Find where the given text appears and provide that cell's center as [X, Y] coordinate. 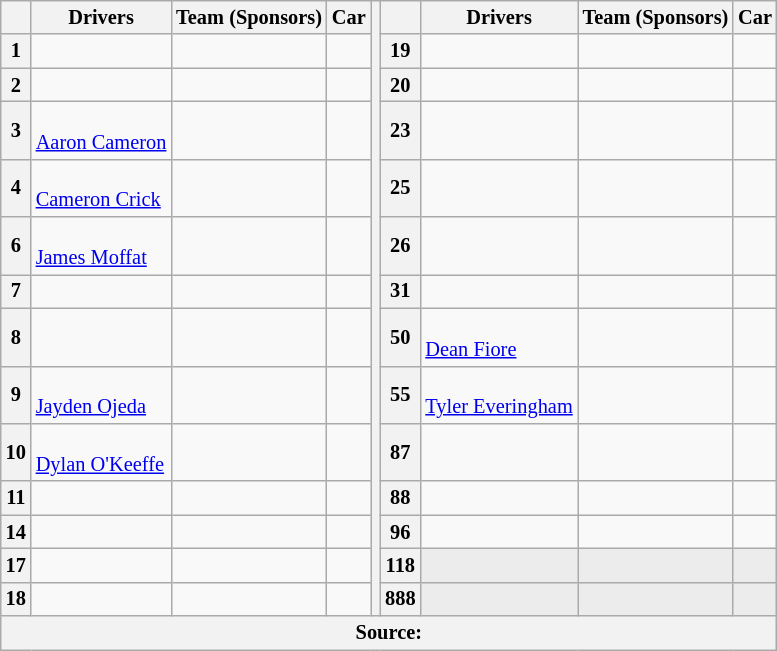
2 [16, 85]
6 [16, 246]
14 [16, 532]
Jayden Ojeda [101, 395]
17 [16, 565]
25 [400, 188]
88 [400, 498]
3 [16, 130]
Cameron Crick [101, 188]
23 [400, 130]
Source: [389, 633]
10 [16, 452]
9 [16, 395]
Dean Fiore [498, 337]
4 [16, 188]
Aaron Cameron [101, 130]
19 [400, 51]
31 [400, 291]
26 [400, 246]
18 [16, 599]
7 [16, 291]
118 [400, 565]
8 [16, 337]
20 [400, 85]
James Moffat [101, 246]
888 [400, 599]
Dylan O'Keeffe [101, 452]
1 [16, 51]
50 [400, 337]
96 [400, 532]
11 [16, 498]
87 [400, 452]
Tyler Everingham [498, 395]
55 [400, 395]
